Identify which cell holds the provided text, then report its [X, Y] central coordinate. 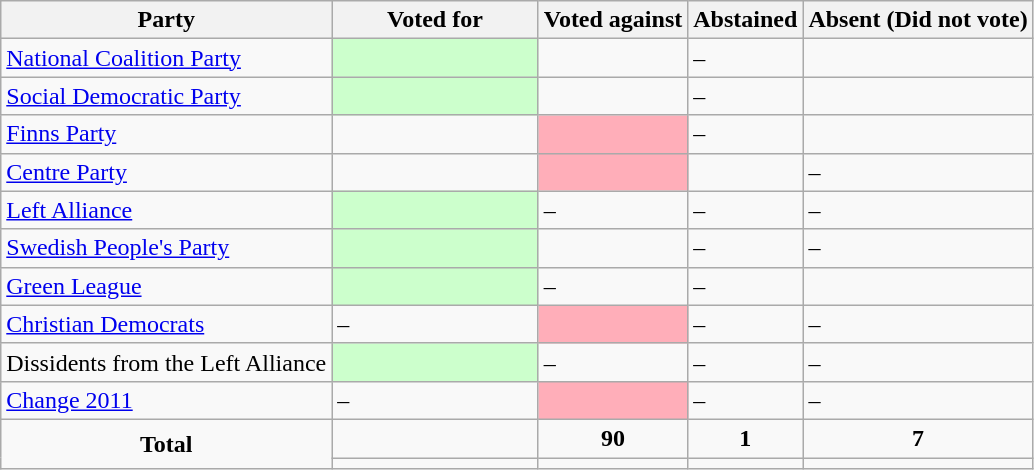
90 [613, 438]
7 [918, 438]
Party [166, 20]
Total [166, 444]
1 [746, 438]
Finns Party [166, 134]
Centre Party [166, 172]
National Coalition Party [166, 58]
Social Democratic Party [166, 96]
Swedish People's Party [166, 248]
Green League [166, 286]
Christian Democrats [166, 324]
Dissidents from the Left Alliance [166, 362]
Left Alliance [166, 210]
Change 2011 [166, 400]
Abstained [746, 20]
Absent (Did not vote) [918, 20]
Voted for [435, 20]
Voted against [613, 20]
